Provide the [x, y] coordinate of the cell's center where the given text is located.  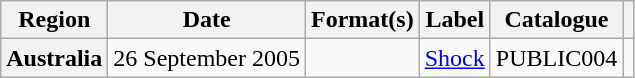
Catalogue [556, 20]
Date [207, 20]
26 September 2005 [207, 58]
Label [454, 20]
Format(s) [363, 20]
Australia [54, 58]
PUBLIC004 [556, 58]
Region [54, 20]
Shock [454, 58]
